Capture the cell that displays the provided text and extract its (X, Y) central coordinate. 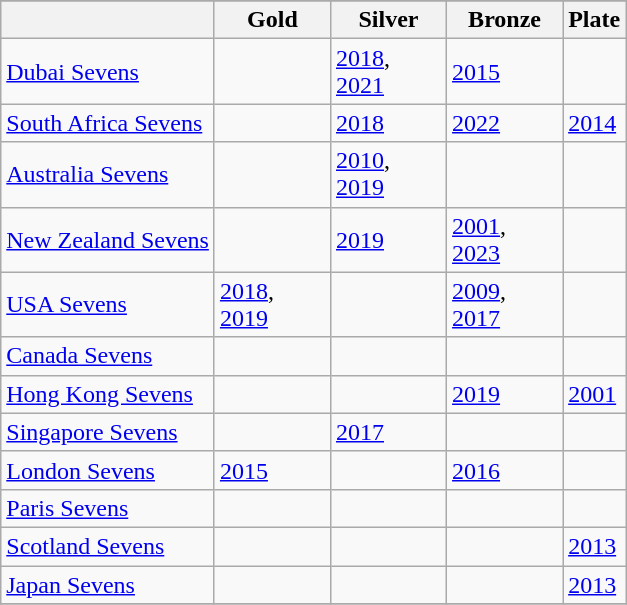
Singapore Sevens (108, 432)
2016 (505, 470)
Hong Kong Sevens (108, 394)
2010, 2019 (388, 174)
2022 (505, 123)
2001 (594, 394)
Scotland Sevens (108, 546)
Plate (594, 20)
2018, 2019 (272, 304)
2009, 2017 (505, 304)
Australia Sevens (108, 174)
2018 (388, 123)
Silver (388, 20)
Paris Sevens (108, 508)
Gold (272, 20)
London Sevens (108, 470)
2014 (594, 123)
2018, 2021 (388, 72)
Japan Sevens (108, 585)
2017 (388, 432)
Bronze (505, 20)
USA Sevens (108, 304)
Dubai Sevens (108, 72)
Canada Sevens (108, 356)
South Africa Sevens (108, 123)
2001, 2023 (505, 240)
New Zealand Sevens (108, 240)
